Locate the cell with the specified text and output its [x, y] center coordinate. 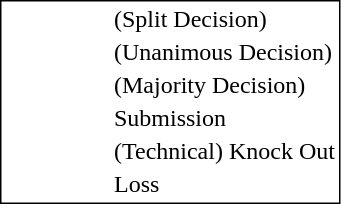
Submission [224, 119]
(Majority Decision) [224, 85]
(Split Decision) [224, 19]
(Unanimous Decision) [224, 53]
(Technical) Knock Out [224, 151]
Loss [224, 185]
